Locate the cell with the specified text and output its [X, Y] center coordinate. 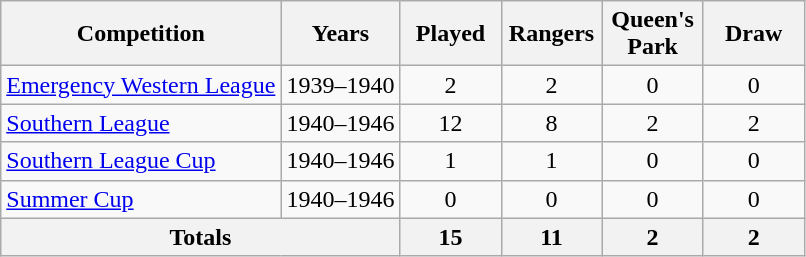
12 [450, 123]
Emergency Western League [141, 85]
Southern League [141, 123]
15 [450, 237]
Rangers [552, 34]
Played [450, 34]
Queen's Park [652, 34]
11 [552, 237]
Southern League Cup [141, 161]
Draw [754, 34]
Totals [200, 237]
Summer Cup [141, 199]
1939–1940 [340, 85]
Competition [141, 34]
Years [340, 34]
8 [552, 123]
